Identify which cell holds the provided text, then report its (X, Y) central coordinate. 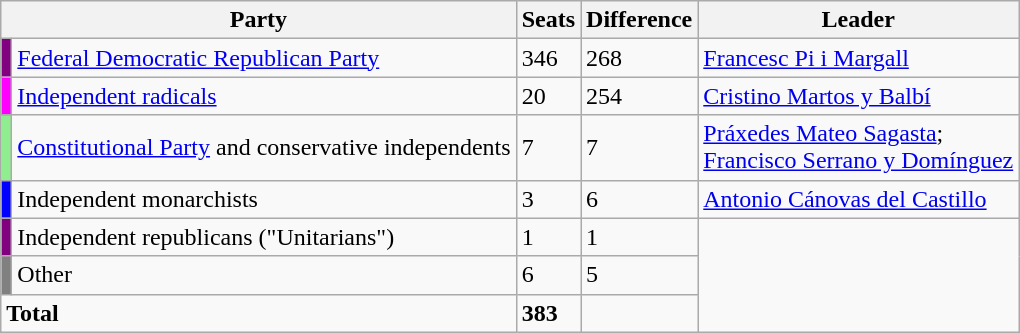
Other (264, 275)
3 (548, 199)
Independent monarchists (264, 199)
5 (640, 275)
Seats (548, 20)
Independent republicans ("Unitarians") (264, 237)
Party (258, 20)
Antonio Cánovas del Castillo (858, 199)
346 (548, 58)
Difference (640, 20)
Independent radicals (264, 96)
268 (640, 58)
383 (548, 313)
Federal Democratic Republican Party (264, 58)
254 (640, 96)
Francesc Pi i Margall (858, 58)
Práxedes Mateo Sagasta;Francisco Serrano y Domínguez (858, 148)
Total (258, 313)
20 (548, 96)
Cristino Martos y Balbí (858, 96)
Leader (858, 20)
Constitutional Party and conservative independents (264, 148)
